Detect which cell encompasses the target text, then output its (x, y) center coordinate. 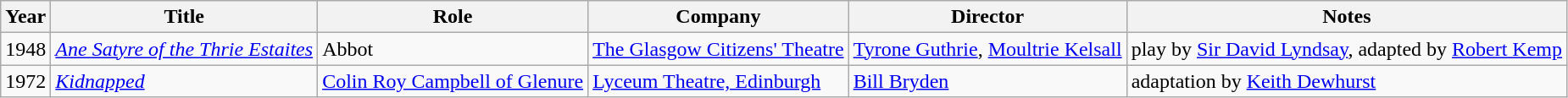
Director (987, 17)
Bill Bryden (987, 81)
The Glasgow Citizens' Theatre (719, 49)
1972 (25, 81)
Kidnapped (185, 81)
1948 (25, 49)
Year (25, 17)
Lyceum Theatre, Edinburgh (719, 81)
adaptation by Keith Dewhurst (1346, 81)
play by Sir David Lyndsay, adapted by Robert Kemp (1346, 49)
Notes (1346, 17)
Abbot (453, 49)
Title (185, 17)
Tyrone Guthrie, Moultrie Kelsall (987, 49)
Colin Roy Campbell of Glenure (453, 81)
Role (453, 17)
Company (719, 17)
Ane Satyre of the Thrie Estaites (185, 49)
